Determine the (x, y) coordinate at the center of the cell enclosing the given text.  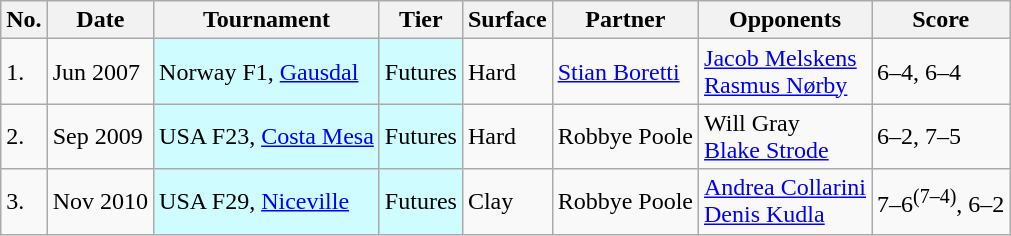
Nov 2010 (100, 202)
USA F29, Niceville (267, 202)
Opponents (786, 20)
6–4, 6–4 (941, 72)
Partner (625, 20)
Surface (507, 20)
Clay (507, 202)
Date (100, 20)
3. (24, 202)
Score (941, 20)
Tournament (267, 20)
2. (24, 136)
Jacob Melskens Rasmus Nørby (786, 72)
6–2, 7–5 (941, 136)
Stian Boretti (625, 72)
Sep 2009 (100, 136)
USA F23, Costa Mesa (267, 136)
1. (24, 72)
Will Gray Blake Strode (786, 136)
7–6(7–4), 6–2 (941, 202)
Tier (420, 20)
Andrea Collarini Denis Kudla (786, 202)
Jun 2007 (100, 72)
No. (24, 20)
Norway F1, Gausdal (267, 72)
